Find where the given text appears and provide that cell's center as [X, Y] coordinate. 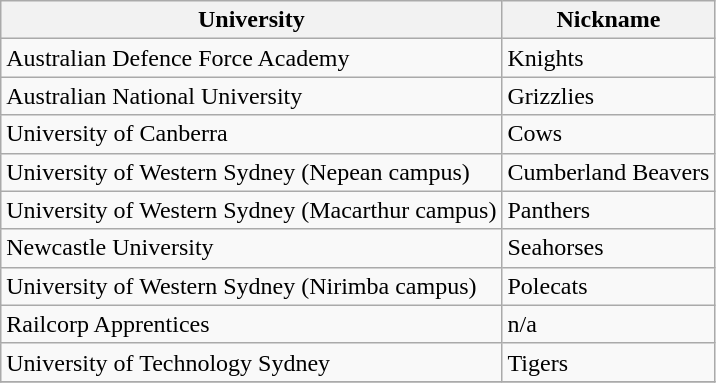
University of Western Sydney (Nepean campus) [252, 172]
n/a [608, 324]
Panthers [608, 210]
Seahorses [608, 248]
University of Western Sydney (Macarthur campus) [252, 210]
Newcastle University [252, 248]
Australian Defence Force Academy [252, 58]
Cumberland Beavers [608, 172]
Tigers [608, 362]
Australian National University [252, 96]
University of Technology Sydney [252, 362]
Nickname [608, 20]
University of Western Sydney (Nirimba campus) [252, 286]
Cows [608, 134]
University [252, 20]
Grizzlies [608, 96]
Knights [608, 58]
Polecats [608, 286]
University of Canberra [252, 134]
Railcorp Apprentices [252, 324]
